Search for the cell housing the specified text and yield its (X, Y) center coordinate. 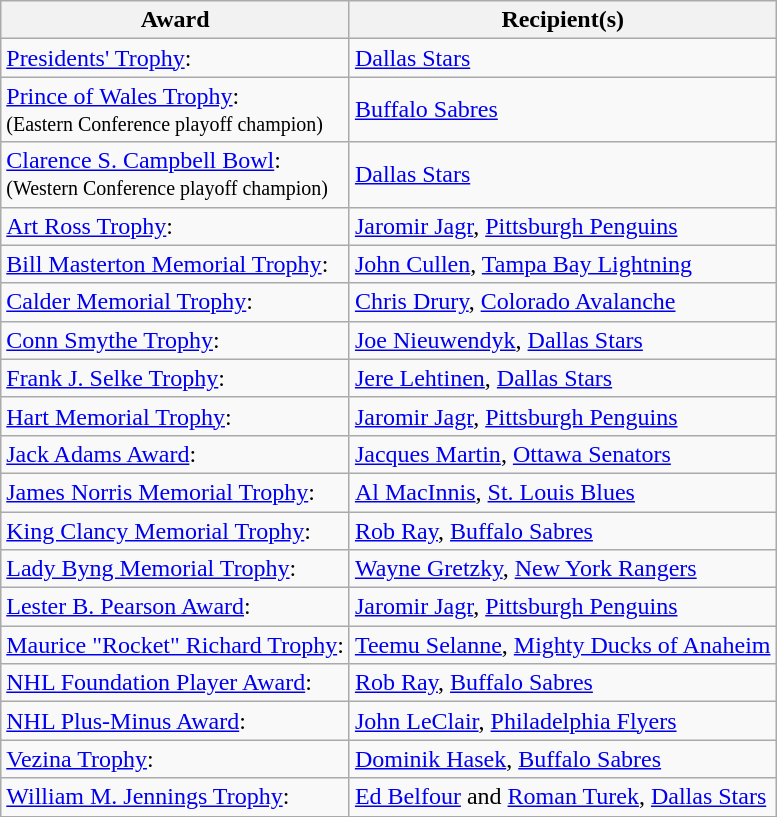
Vezina Trophy: (176, 759)
Hart Memorial Trophy: (176, 416)
Jack Adams Award: (176, 454)
King Clancy Memorial Trophy: (176, 531)
Dominik Hasek, Buffalo Sabres (562, 759)
Clarence S. Campbell Bowl: (Western Conference playoff champion) (176, 174)
Lester B. Pearson Award: (176, 607)
Buffalo Sabres (562, 110)
James Norris Memorial Trophy: (176, 492)
Award (176, 20)
Al MacInnis, St. Louis Blues (562, 492)
Ed Belfour and Roman Turek, Dallas Stars (562, 797)
William M. Jennings Trophy: (176, 797)
Conn Smythe Trophy: (176, 340)
John LeClair, Philadelphia Flyers (562, 721)
Teemu Selanne, Mighty Ducks of Anaheim (562, 645)
Calder Memorial Trophy: (176, 302)
John Cullen, Tampa Bay Lightning (562, 264)
Joe Nieuwendyk, Dallas Stars (562, 340)
Prince of Wales Trophy: (Eastern Conference playoff champion) (176, 110)
Presidents' Trophy: (176, 58)
Lady Byng Memorial Trophy: (176, 569)
Jacques Martin, Ottawa Senators (562, 454)
NHL Plus-Minus Award: (176, 721)
Recipient(s) (562, 20)
Jere Lehtinen, Dallas Stars (562, 378)
Wayne Gretzky, New York Rangers (562, 569)
Frank J. Selke Trophy: (176, 378)
NHL Foundation Player Award: (176, 683)
Art Ross Trophy: (176, 226)
Chris Drury, Colorado Avalanche (562, 302)
Maurice "Rocket" Richard Trophy: (176, 645)
Bill Masterton Memorial Trophy: (176, 264)
